Locate the cell with the specified text and output its (x, y) center coordinate. 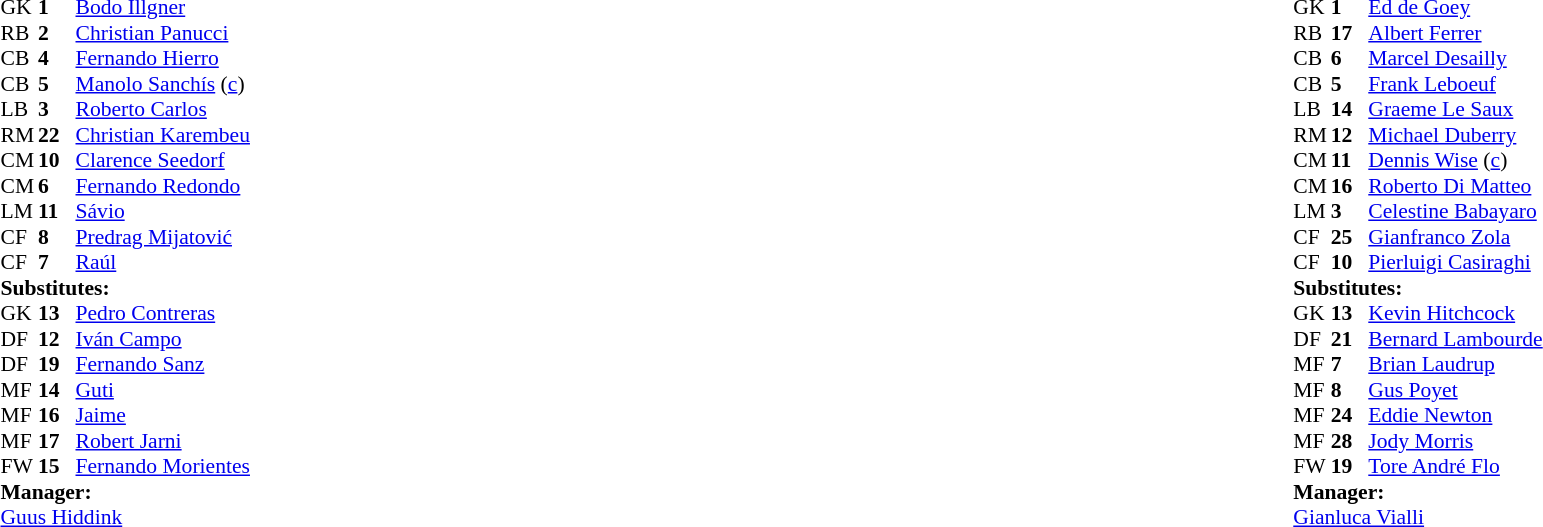
Clarence Seedorf (163, 161)
21 (1350, 339)
Jody Morris (1455, 441)
Robert Jarni (163, 441)
Christian Panucci (163, 33)
Pedro Contreras (163, 313)
Iván Campo (163, 339)
Tore André Flo (1455, 467)
28 (1350, 441)
Bernard Lambourde (1455, 339)
Eddie Newton (1455, 415)
22 (57, 135)
4 (57, 59)
Fernando Morientes (163, 467)
Raúl (163, 263)
Gianfranco Zola (1455, 237)
Fernando Sanz (163, 365)
Celestine Babayaro (1455, 211)
Manolo Sanchís (c) (163, 84)
Brian Laudrup (1455, 365)
Michael Duberry (1455, 135)
Pierluigi Casiraghi (1455, 263)
Graeme Le Saux (1455, 109)
Albert Ferrer (1455, 33)
Guti (163, 390)
15 (57, 467)
Frank Leboeuf (1455, 84)
Kevin Hitchcock (1455, 313)
Fernando Hierro (163, 59)
Sávio (163, 211)
Christian Karembeu (163, 135)
Predrag Mijatović (163, 237)
Dennis Wise (c) (1455, 161)
24 (1350, 415)
Roberto Carlos (163, 109)
25 (1350, 237)
Jaime (163, 415)
Marcel Desailly (1455, 59)
Fernando Redondo (163, 186)
2 (57, 33)
Roberto Di Matteo (1455, 186)
Gus Poyet (1455, 390)
